For the text-containing cell, return its midpoint in (X, Y) coordinate format. 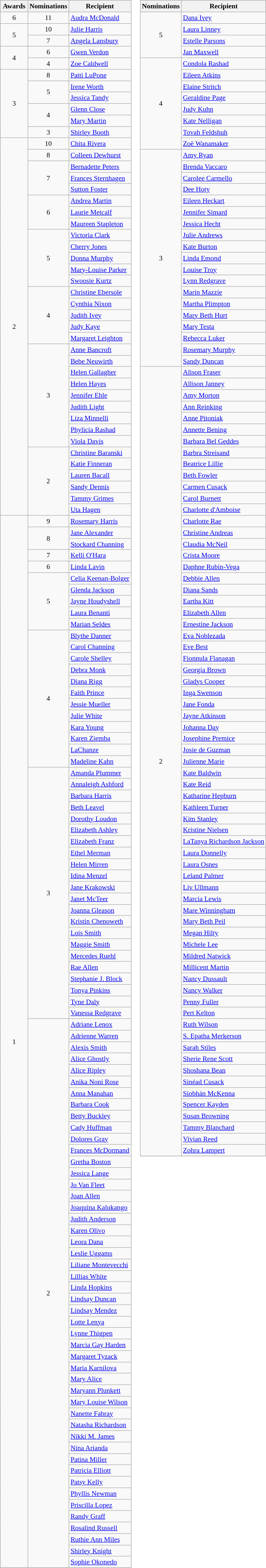
Carol Channing (100, 647)
Leland Palmer (224, 876)
Spencer Kayden (224, 1105)
Mercedes Ruehl (100, 956)
Ruthie Ann Miles (100, 1539)
Ernestine Jackson (224, 624)
S. Epatha Merkerson (224, 1036)
Lauren Bacall (100, 475)
Jennifer Simard (224, 212)
Adrienne Warren (100, 1036)
Jennifer Ehle (100, 395)
Ann Reinking (224, 407)
Rosalind Russell (100, 1528)
Helen Hayes (100, 384)
Julienne Marie (224, 761)
LaTanya Richardson Jackson (224, 841)
Eva Noblezada (224, 635)
Joan Allen (100, 1196)
Allison Janney (224, 384)
Liv Ullmann (224, 887)
Betty Buckley (100, 1116)
Julie Andrews (224, 235)
Jane Fonda (224, 704)
Sandy Dennis (100, 487)
Sutton Foster (100, 189)
Helen Mirren (100, 864)
Laura Donnelly (224, 853)
Carol Burnett (224, 498)
Mary Testa (224, 327)
Julie Harris (100, 29)
Condola Rashad (224, 64)
Kate Burton (224, 247)
Andrea Martin (100, 201)
Fionnula Flanagan (224, 658)
Colleen Dewhurst (100, 155)
Mary Louise Wilson (100, 1402)
11 (48, 18)
Elizabeth Franz (100, 841)
Anne Bancroft (100, 350)
Alice Ripley (100, 1070)
Viola Davis (100, 441)
Lois Smith (100, 933)
Martha Plimpton (224, 304)
Judy Kaye (100, 327)
Audra McDonald (100, 18)
Sarah Stiles (224, 1047)
Gretha Boston (100, 1162)
Bernadette Peters (100, 167)
Mildred Natwick (224, 956)
Cynthia Nixon (100, 304)
Cherry Jones (100, 247)
Patti LuPone (100, 75)
Alison Fraser (224, 372)
Barbara Harris (100, 796)
Jane Alexander (100, 533)
Jan Maxwell (224, 52)
Randy Graff (100, 1516)
Eve Best (224, 647)
Eileen Atkins (224, 75)
Carmen Cusack (224, 487)
Elaine Stritch (224, 86)
Judith Ivey (100, 315)
Margaret Leighton (100, 338)
Siobhán McKenna (224, 1093)
Christine Andreas (224, 533)
Josephine Premice (224, 739)
Idina Menzel (100, 876)
Maria Karnilova (100, 1368)
Dana Ivey (224, 18)
Marcia Gay Harden (100, 1345)
Tyne Daly (100, 1002)
9 (48, 521)
Priscilla Lopez (100, 1505)
Pert Kelton (224, 1013)
Barbara Bel Geddes (224, 441)
Phylicia Rashad (100, 430)
Anna Manahan (100, 1093)
Frances Sternhagen (100, 178)
Vivian Reed (224, 1139)
Marcia Lewis (224, 899)
Josie de Guzman (224, 750)
Judy Kuhn (224, 109)
Ruth Wilson (224, 1024)
Liza Minnelli (100, 418)
Joaquina Kalukango (100, 1207)
Zoë Wanamaker (224, 144)
Anika Noni Rose (100, 1082)
Daphne Rubin-Vega (224, 567)
Karen Ziemba (100, 739)
Linda Emond (224, 258)
Eileen Heckart (224, 201)
Rosemary Harris (100, 521)
Phyllis Newman (100, 1494)
Crista Moore (224, 556)
Mary-Louise Parker (100, 269)
Elizabeth Allen (224, 613)
Beth Leavel (100, 807)
Carole Shelley (100, 658)
Zohra Lampert (224, 1150)
Georgia Brown (224, 670)
Anne Pitoniak (224, 418)
Gladys Cooper (224, 681)
Susan Browning (224, 1116)
Celia Keenan-Bolger (100, 578)
Barbara Cook (100, 1105)
Diana Rigg (100, 681)
Laura Benanti (100, 613)
Dolores Gray (100, 1139)
Kristine Nielsen (224, 830)
Madeline Kahn (100, 761)
Shirley Knight (100, 1551)
Maureen Stapleton (100, 224)
Shirley Booth (100, 132)
Liliane Montevecchi (100, 1265)
Glenn Close (100, 109)
Elizabeth Ashley (100, 830)
Laura Linney (224, 29)
Marin Mazzie (224, 292)
Estelle Parsons (224, 41)
Charlotte d'Amboise (224, 510)
Rebecca Luker (224, 338)
Glenda Jackson (100, 590)
Lindsay Mendez (100, 1310)
Kathleen Turner (224, 807)
Leora Dana (100, 1242)
Beth Fowler (224, 475)
Annette Bening (224, 430)
Dee Hoty (224, 189)
Tammy Grimes (100, 498)
Zoe Caldwell (100, 64)
Mary Beth Peil (224, 922)
Karen Olivo (100, 1231)
Margaret Tyzack (100, 1356)
Kate Nelligan (224, 121)
Sherie Rene Scott (224, 1059)
Debra Monk (100, 670)
Lynne Thigpen (100, 1333)
Nanette Fabray (100, 1414)
Christine Baranski (100, 452)
Rae Allen (100, 967)
Sandy Duncan (224, 361)
Tovah Feldshuh (224, 132)
Diana Sands (224, 590)
Laurie Metcalf (100, 212)
Maryann Plunkett (100, 1390)
Tonya Pinkins (100, 990)
Lynn Redgrave (224, 281)
Christine Ebersole (100, 292)
Angela Lansbury (100, 41)
Alice Ghostly (100, 1059)
Jane Krakowski (100, 887)
Carolee Carmello (224, 178)
Judith Light (100, 407)
Irene Worth (100, 86)
Frances McDormand (100, 1150)
Stephanie J. Block (100, 979)
Awards (14, 6)
Geraldine Page (224, 98)
Nikki M. James (100, 1436)
Uta Hagen (100, 510)
Chita Rivera (100, 144)
Jayne Houdyshell (100, 601)
Bebe Neuwirth (100, 361)
Jayne Atkinson (224, 716)
Beatrice Lillie (224, 464)
Linda Hopkins (100, 1288)
Shoshana Bean (224, 1070)
Lindsay Duncan (100, 1299)
Patina Miller (100, 1459)
Kate Reid (224, 784)
Ethel Merman (100, 853)
Victoria Clark (100, 235)
Amy Morton (224, 395)
Sophie Okonedo (100, 1562)
Nancy Dussault (224, 979)
Marian Seldes (100, 624)
Joanna Gleason (100, 910)
Annaleigh Ashford (100, 784)
Rosemary Murphy (224, 350)
Amanda Plummer (100, 773)
Linda Lavin (100, 567)
Maggie Smith (100, 944)
Barbra Streisand (224, 452)
Stockard Channing (100, 544)
Lotte Lenya (100, 1322)
Jessica Lange (100, 1173)
Jessica Hecht (224, 224)
Patsy Kelly (100, 1482)
Kara Young (100, 727)
Helen Gallagher (100, 372)
Adriane Lenox (100, 1024)
Leslie Uggams (100, 1253)
Claudia McNeil (224, 544)
Lillias White (100, 1276)
Laura Osnes (224, 864)
Jessica Tandy (100, 98)
Gwen Verdon (100, 52)
Vanessa Redgrave (100, 1013)
Kristin Chenoweth (100, 922)
Sinéad Cusack (224, 1082)
Mary Martin (100, 121)
Kelli O'Hara (100, 556)
Alexis Smith (100, 1047)
LaChanze (100, 750)
Jo Van Fleet (100, 1185)
Swoosie Kurtz (100, 281)
Mare Winningham (224, 910)
Julie White (100, 716)
Johanna Day (224, 727)
Michele Lee (224, 944)
Megan Hilty (224, 933)
Kate Baldwin (224, 773)
Judith Anderson (100, 1219)
Brenda Vaccaro (224, 167)
1 (14, 1042)
Nancy Walker (224, 990)
Patricia Elliott (100, 1471)
Charlotte Rae (224, 521)
Dorothy Loudon (100, 819)
Mary Beth Hurt (224, 315)
Debbie Allen (224, 578)
Tammy Blanchard (224, 1127)
Penny Fuller (224, 1002)
Mary Alice (100, 1379)
Cady Huffman (100, 1127)
Janet McTeer (100, 899)
Blythe Danner (100, 635)
Amy Ryan (224, 155)
Louise Troy (224, 269)
Katharine Hepburn (224, 796)
Nina Arianda (100, 1448)
Inga Swenson (224, 693)
Eartha Kitt (224, 601)
Kim Stanley (224, 819)
Katie Finneran (100, 464)
Donna Murphy (100, 258)
Natasha Richardson (100, 1425)
Millicent Martin (224, 967)
Jessie Mueller (100, 704)
Faith Prince (100, 693)
